Identify which cell holds the provided text, then report its [X, Y] central coordinate. 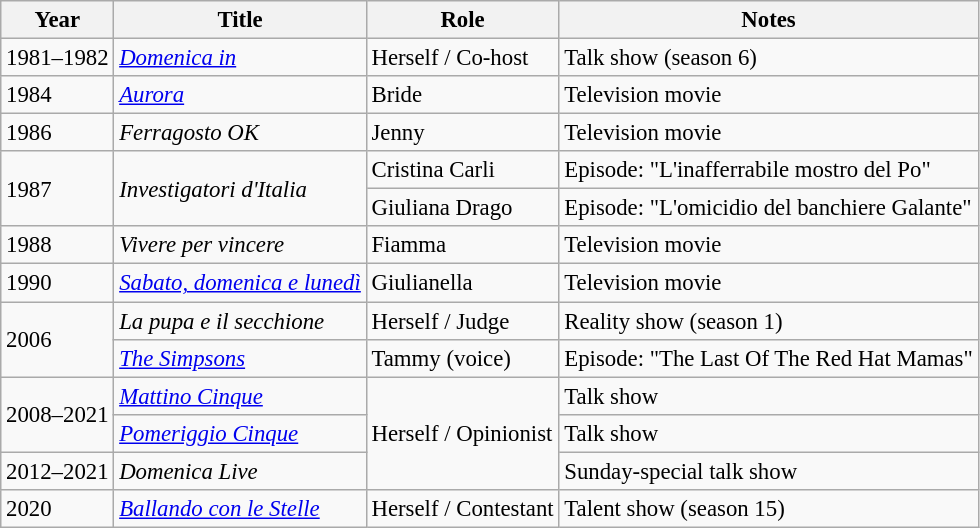
Talk show (season 6) [768, 58]
1986 [58, 133]
Herself / Opinionist [462, 434]
Mattino Cinque [240, 396]
Giulianella [462, 283]
The Simpsons [240, 358]
Aurora [240, 95]
2020 [58, 509]
Cristina Carli [462, 170]
Herself / Co-host [462, 58]
Giuliana Drago [462, 208]
Domenica in [240, 58]
Notes [768, 20]
Investigatori d'Italia [240, 188]
1988 [58, 245]
La pupa e il secchione [240, 321]
Year [58, 20]
Role [462, 20]
1990 [58, 283]
Bride [462, 95]
Sunday-special talk show [768, 471]
Domenica Live [240, 471]
1984 [58, 95]
Episode: "L'inafferrabile mostro del Po" [768, 170]
Pomeriggio Cinque [240, 433]
Reality show (season 1) [768, 321]
2006 [58, 340]
Herself / Judge [462, 321]
Talent show (season 15) [768, 509]
Jenny [462, 133]
Ferragosto OK [240, 133]
Episode: "The Last Of The Red Hat Mamas" [768, 358]
1981–1982 [58, 58]
Sabato, domenica e lunedì [240, 283]
Tammy (voice) [462, 358]
2008–2021 [58, 414]
Fiamma [462, 245]
1987 [58, 188]
Herself / Contestant [462, 509]
Episode: "L'omicidio del banchiere Galante" [768, 208]
Vivere per vincere [240, 245]
Title [240, 20]
2012–2021 [58, 471]
Ballando con le Stelle [240, 509]
